Provide the [x, y] coordinate of the cell's center where the given text is located.  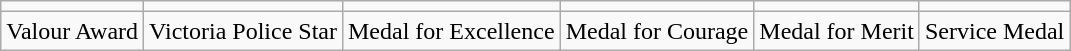
Medal for Merit [837, 31]
Medal for Excellence [451, 31]
Victoria Police Star [244, 31]
Medal for Courage [657, 31]
Service Medal [994, 31]
Valour Award [72, 31]
